Return the [X, Y] coordinate for the center point of the cell that contains the specified text.  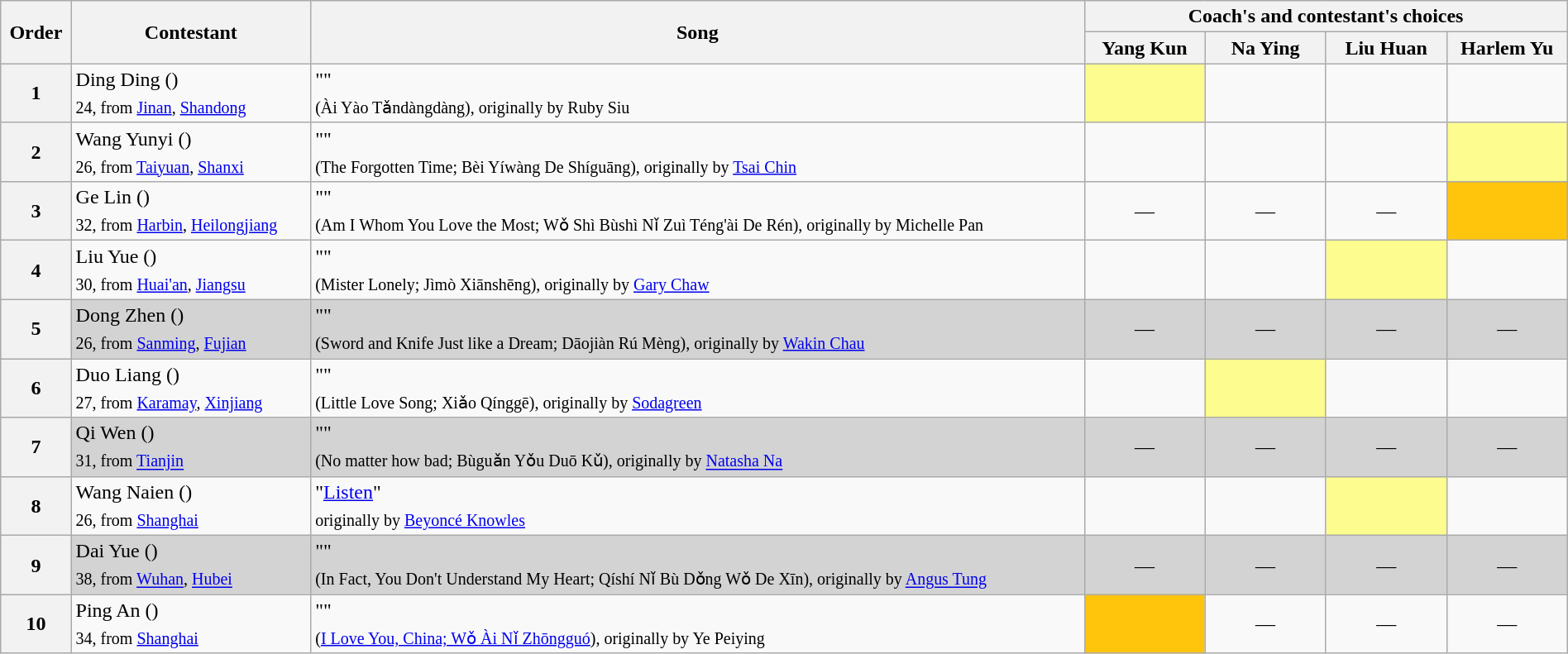
Na Ying [1265, 48]
8 [36, 506]
Ping An ()34, from Shanghai [191, 623]
7 [36, 446]
Dai Yue ()38, from Wuhan, Hubei [191, 566]
10 [36, 623]
2 [36, 152]
Contestant [191, 32]
""(No matter how bad; Bùguǎn Yǒu Duō Kǔ), originally by Natasha Na [698, 446]
Liu Huan [1386, 48]
Dong Zhen ()26, from Sanming, Fujian [191, 329]
""(In Fact, You Don't Understand My Heart; Qíshí Nǐ Bù Dǒng Wǒ De Xīn), originally by Angus Tung [698, 566]
""(Little Love Song; Xiǎo Qínggē), originally by Sodagreen [698, 389]
Duo Liang ()27, from Karamay, Xinjiang [191, 389]
Harlem Yu [1507, 48]
Yang Kun [1145, 48]
Wang Yunyi ()26, from Taiyuan, Shanxi [191, 152]
5 [36, 329]
4 [36, 270]
Ding Ding ()24, from Jinan, Shandong [191, 93]
1 [36, 93]
Qi Wen ()31, from Tianjin [191, 446]
""(Sword and Knife Just like a Dream; Dāojiàn Rú Mèng), originally by Wakin Chau [698, 329]
""(Mister Lonely; Jìmò Xiānshēng), originally by Gary Chaw [698, 270]
""(Am I Whom You Love the Most; Wǒ Shì Bùshì Nǐ Zuì Téng'ài De Rén), originally by Michelle Pan [698, 212]
Order [36, 32]
Liu Yue ()30, from Huai'an, Jiangsu [191, 270]
6 [36, 389]
9 [36, 566]
3 [36, 212]
Song [698, 32]
"Listen"originally by Beyoncé Knowles [698, 506]
""(Ài Yào Tǎndàngdàng), originally by Ruby Siu [698, 93]
Ge Lin ()32, from Harbin, Heilongjiang [191, 212]
""(I Love You, China; Wǒ Ài Nǐ Zhōngguó), originally by Ye Peiying [698, 623]
Coach's and contestant's choices [1326, 17]
""(The Forgotten Time; Bèi Yíwàng De Shíguāng), originally by Tsai Chin [698, 152]
Wang Naien ()26, from Shanghai [191, 506]
